Extract the (X, Y) coordinate from the center of the cell holding the provided text.  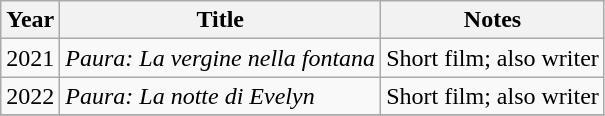
Paura: La notte di Evelyn (220, 96)
2022 (30, 96)
2021 (30, 58)
Paura: La vergine nella fontana (220, 58)
Year (30, 20)
Notes (493, 20)
Title (220, 20)
